Return the (X, Y) coordinate for the center point of the cell that contains the specified text.  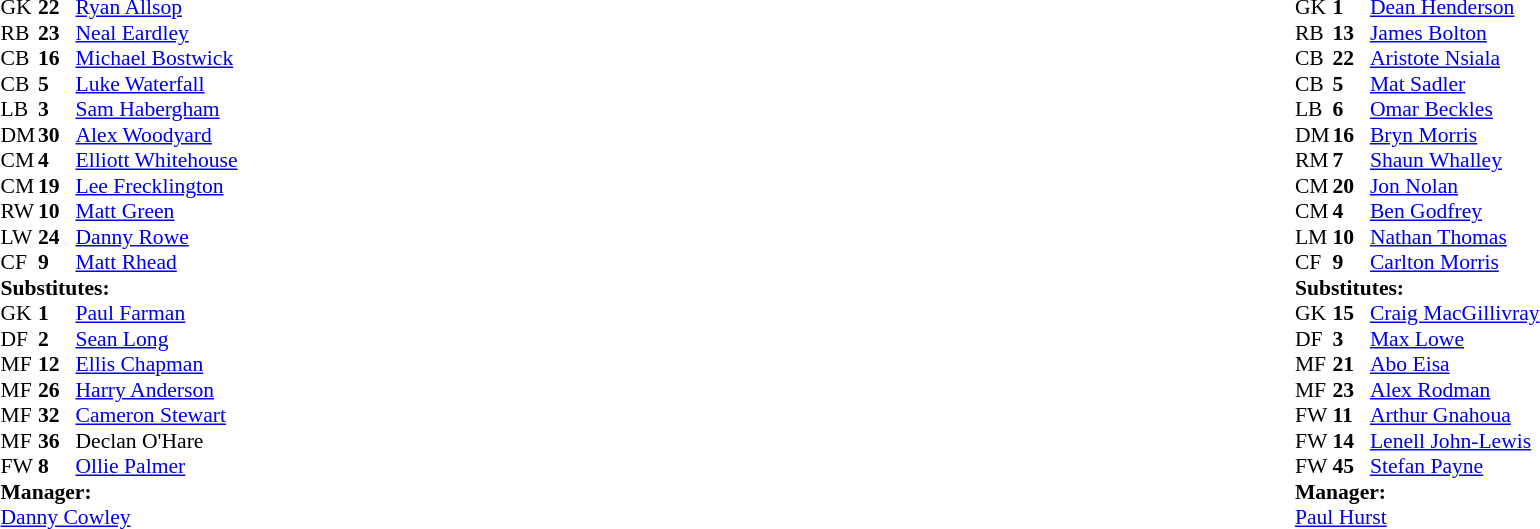
Neal Eardley (157, 33)
Cameron Stewart (157, 415)
Omar Beckles (1455, 109)
Ollie Palmer (157, 467)
19 (57, 186)
Carlton Morris (1455, 263)
Bryn Morris (1455, 135)
Lenell John-Lewis (1455, 441)
Aristote Nsiala (1455, 59)
RM (1314, 161)
Stefan Payne (1455, 467)
Alex Rodman (1455, 390)
Danny Rowe (157, 237)
15 (1351, 313)
Craig MacGillivray (1455, 313)
Sean Long (157, 339)
Jon Nolan (1455, 186)
7 (1351, 161)
20 (1351, 186)
Ben Godfrey (1455, 211)
Ellis Chapman (157, 365)
Declan O'Hare (157, 441)
36 (57, 441)
24 (57, 237)
Matt Rhead (157, 263)
32 (57, 415)
12 (57, 365)
Luke Waterfall (157, 84)
21 (1351, 365)
Max Lowe (1455, 339)
Abo Eisa (1455, 365)
Elliott Whitehouse (157, 161)
Matt Green (157, 211)
Shaun Whalley (1455, 161)
LW (19, 237)
Arthur Gnahoua (1455, 415)
11 (1351, 415)
13 (1351, 33)
James Bolton (1455, 33)
Lee Frecklington (157, 186)
Mat Sadler (1455, 84)
26 (57, 390)
45 (1351, 467)
Michael Bostwick (157, 59)
Sam Habergham (157, 109)
Nathan Thomas (1455, 237)
Paul Farman (157, 313)
Harry Anderson (157, 390)
8 (57, 467)
14 (1351, 441)
6 (1351, 109)
RW (19, 211)
30 (57, 135)
22 (1351, 59)
1 (57, 313)
2 (57, 339)
LM (1314, 237)
Alex Woodyard (157, 135)
